Return the [x, y] coordinate for the center point of the cell that contains the specified text.  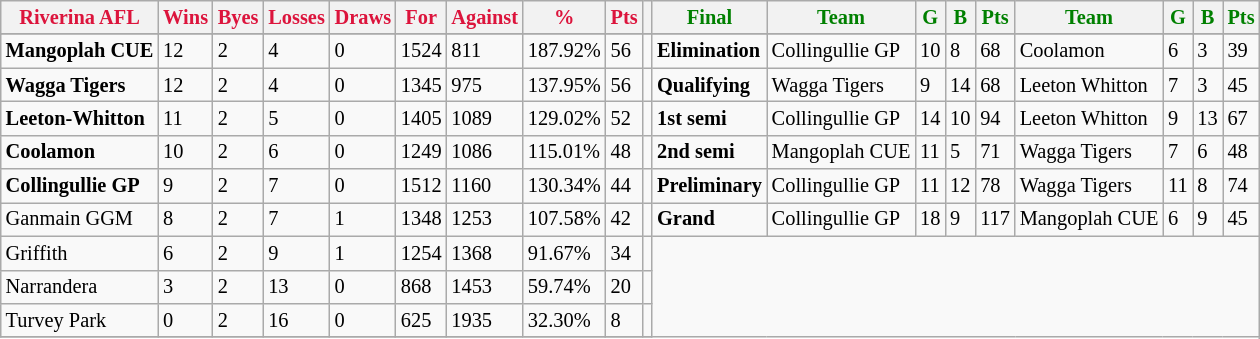
811 [484, 51]
20 [624, 287]
187.92% [564, 51]
42 [624, 219]
74 [1242, 186]
94 [994, 118]
1453 [484, 287]
Final [710, 17]
Preliminary [710, 186]
Grand [710, 219]
Riverina AFL [80, 17]
Griffith [80, 253]
91.67% [564, 253]
Leeton-Whitton [80, 118]
1512 [421, 186]
Draws [363, 17]
% [564, 17]
1254 [421, 253]
1st semi [710, 118]
107.58% [564, 219]
625 [421, 320]
1089 [484, 118]
1405 [421, 118]
1368 [484, 253]
868 [421, 287]
67 [1242, 118]
129.02% [564, 118]
34 [624, 253]
117 [994, 219]
59.74% [564, 287]
Turvey Park [80, 320]
2nd semi [710, 152]
1345 [421, 85]
Against [484, 17]
115.01% [564, 152]
32.30% [564, 320]
For [421, 17]
1086 [484, 152]
975 [484, 85]
Elimination [710, 51]
Wins [186, 17]
1253 [484, 219]
Byes [238, 17]
18 [930, 219]
52 [624, 118]
Ganmain GGM [80, 219]
Losses [296, 17]
Qualifying [710, 85]
Narrandera [80, 287]
137.95% [564, 85]
44 [624, 186]
1935 [484, 320]
39 [1242, 51]
1348 [421, 219]
78 [994, 186]
1160 [484, 186]
71 [994, 152]
16 [296, 320]
1524 [421, 51]
130.34% [564, 186]
1249 [421, 152]
